Search for the cell housing the specified text and yield its (x, y) center coordinate. 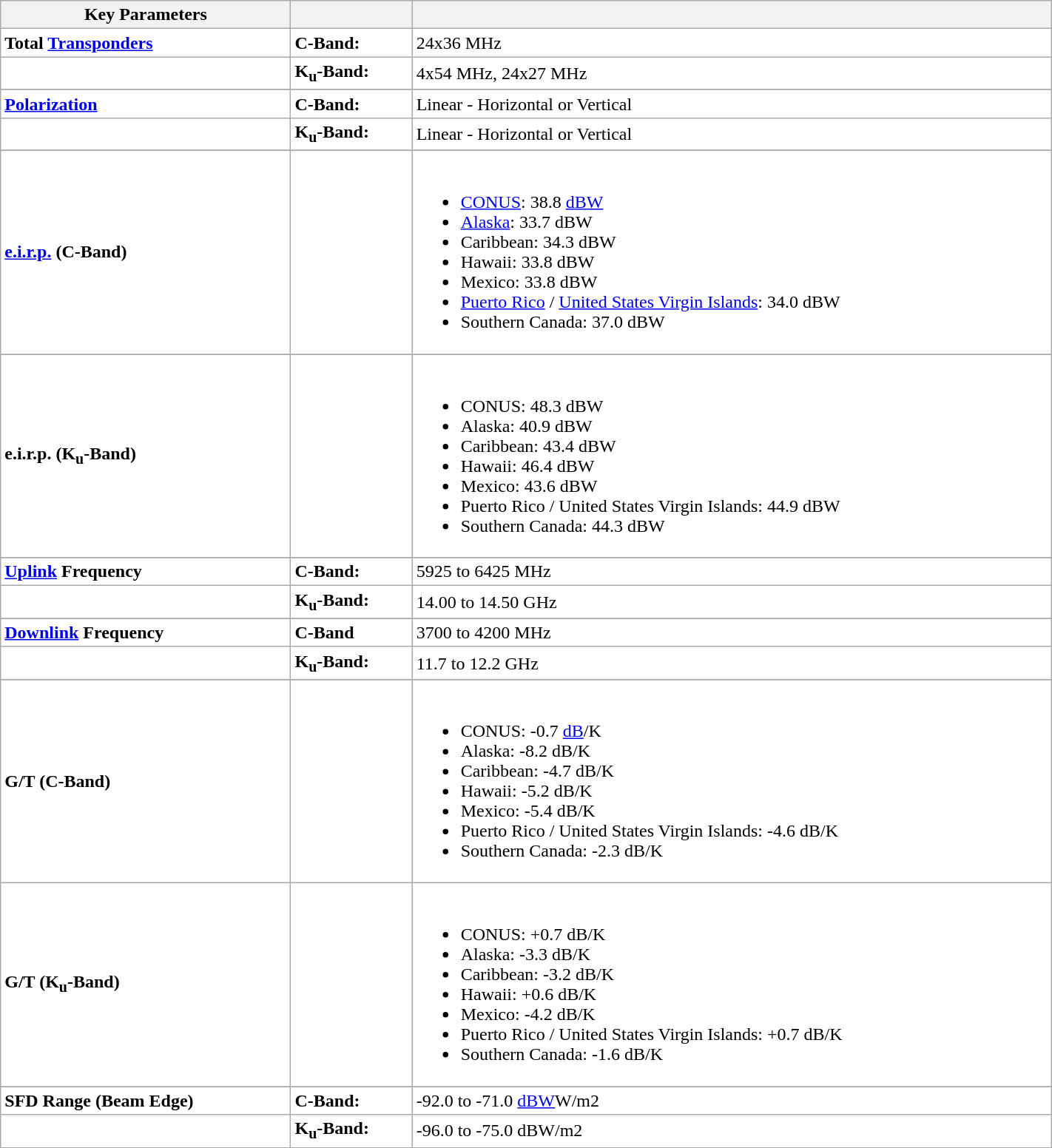
14.00 to 14.50 GHz (732, 602)
5925 to 6425 MHz (732, 572)
Uplink Frequency (146, 572)
11.7 to 12.2 GHz (732, 663)
e.i.r.p. (C-Band) (146, 253)
Downlink Frequency (146, 632)
3700 to 4200 MHz (732, 632)
SFD Range (Beam Edge) (146, 1101)
Total Transponders (146, 43)
Polarization (146, 104)
C-Band (351, 632)
e.i.r.p. (Ku-Band) (146, 456)
-96.0 to -75.0 dBW/m2 (732, 1131)
24x36 MHz (732, 43)
G/T (Ku-Band) (146, 985)
G/T (C-Band) (146, 781)
-92.0 to -71.0 dBWW/m2 (732, 1101)
4x54 MHz, 24x27 MHz (732, 73)
Key Parameters (146, 15)
